For the text-containing cell, return its midpoint in (x, y) coordinate format. 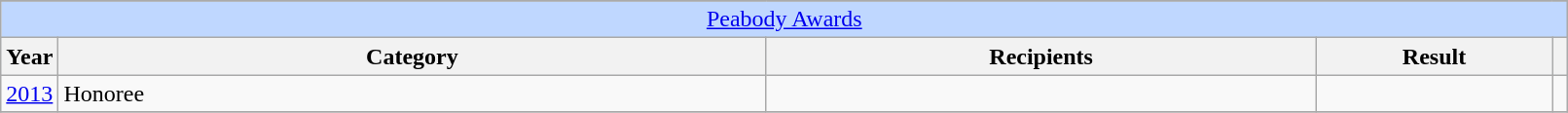
2013 (29, 94)
Peabody Awards (784, 19)
Honoree (413, 94)
Result (1434, 56)
Year (29, 56)
Category (413, 56)
Recipients (1041, 56)
